For the text-containing cell, return its midpoint in [x, y] coordinate format. 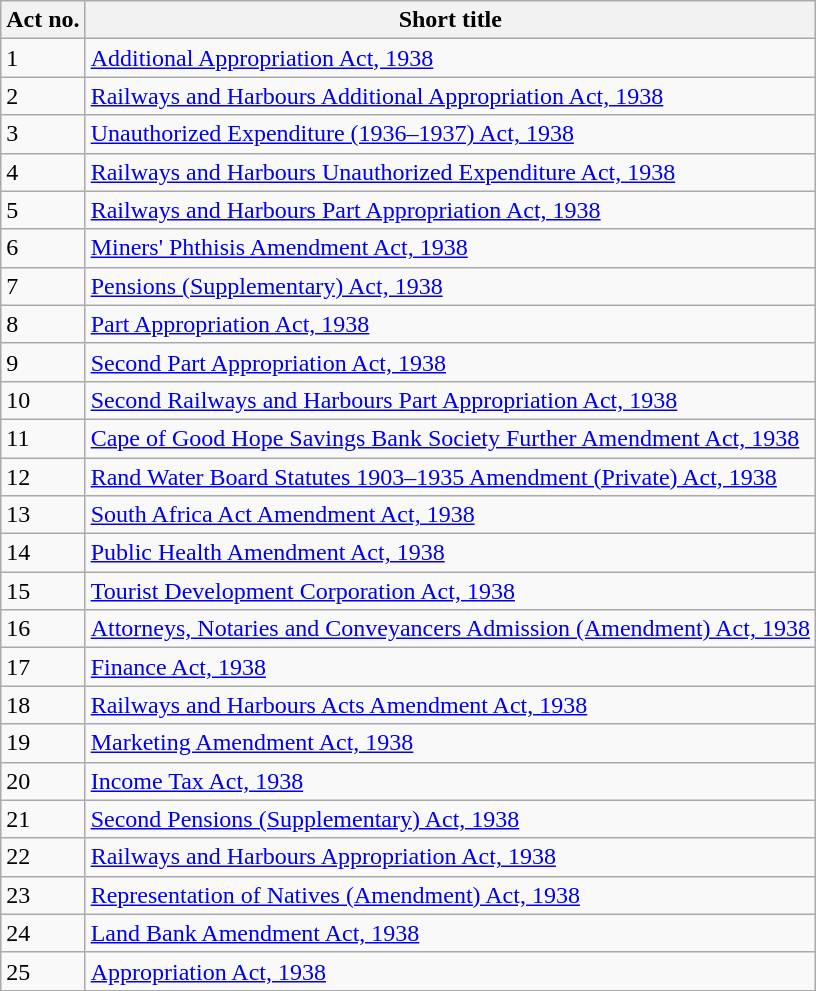
25 [43, 971]
Tourist Development Corporation Act, 1938 [450, 591]
Public Health Amendment Act, 1938 [450, 553]
Representation of Natives (Amendment) Act, 1938 [450, 895]
19 [43, 743]
14 [43, 553]
9 [43, 362]
5 [43, 210]
Part Appropriation Act, 1938 [450, 324]
Miners' Phthisis Amendment Act, 1938 [450, 248]
7 [43, 286]
Income Tax Act, 1938 [450, 781]
Cape of Good Hope Savings Bank Society Further Amendment Act, 1938 [450, 438]
Attorneys, Notaries and Conveyancers Admission (Amendment) Act, 1938 [450, 629]
Marketing Amendment Act, 1938 [450, 743]
Railways and Harbours Appropriation Act, 1938 [450, 857]
Second Railways and Harbours Part Appropriation Act, 1938 [450, 400]
Railways and Harbours Unauthorized Expenditure Act, 1938 [450, 172]
South Africa Act Amendment Act, 1938 [450, 515]
Appropriation Act, 1938 [450, 971]
1 [43, 58]
15 [43, 591]
13 [43, 515]
24 [43, 933]
Second Part Appropriation Act, 1938 [450, 362]
Rand Water Board Statutes 1903–1935 Amendment (Private) Act, 1938 [450, 477]
17 [43, 667]
Second Pensions (Supplementary) Act, 1938 [450, 819]
Railways and Harbours Part Appropriation Act, 1938 [450, 210]
Short title [450, 20]
Pensions (Supplementary) Act, 1938 [450, 286]
Railways and Harbours Additional Appropriation Act, 1938 [450, 96]
Unauthorized Expenditure (1936–1937) Act, 1938 [450, 134]
20 [43, 781]
8 [43, 324]
18 [43, 705]
Land Bank Amendment Act, 1938 [450, 933]
6 [43, 248]
16 [43, 629]
Act no. [43, 20]
Additional Appropriation Act, 1938 [450, 58]
10 [43, 400]
Railways and Harbours Acts Amendment Act, 1938 [450, 705]
23 [43, 895]
2 [43, 96]
22 [43, 857]
21 [43, 819]
12 [43, 477]
Finance Act, 1938 [450, 667]
4 [43, 172]
11 [43, 438]
3 [43, 134]
